Scan for the cell matching the given text and deliver its (x, y) coordinate at center. 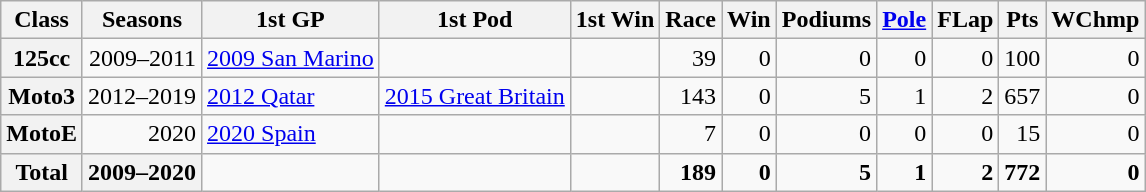
1st Win (615, 20)
2009 San Marino (291, 58)
2020 (142, 134)
Win (750, 20)
100 (1022, 58)
MotoE (42, 134)
WChmp (1096, 20)
FLap (966, 20)
Podiums (826, 20)
125cc (42, 58)
Pole (904, 20)
Race (691, 20)
Pts (1022, 20)
15 (1022, 134)
7 (691, 134)
772 (1022, 172)
2015 Great Britain (474, 96)
657 (1022, 96)
2009–2011 (142, 58)
143 (691, 96)
1st GP (291, 20)
Moto3 (42, 96)
2012–2019 (142, 96)
2009–2020 (142, 172)
39 (691, 58)
Total (42, 172)
2020 Spain (291, 134)
2012 Qatar (291, 96)
1st Pod (474, 20)
189 (691, 172)
Class (42, 20)
Seasons (142, 20)
